Scan for the cell matching the given text and deliver its [X, Y] coordinate at center. 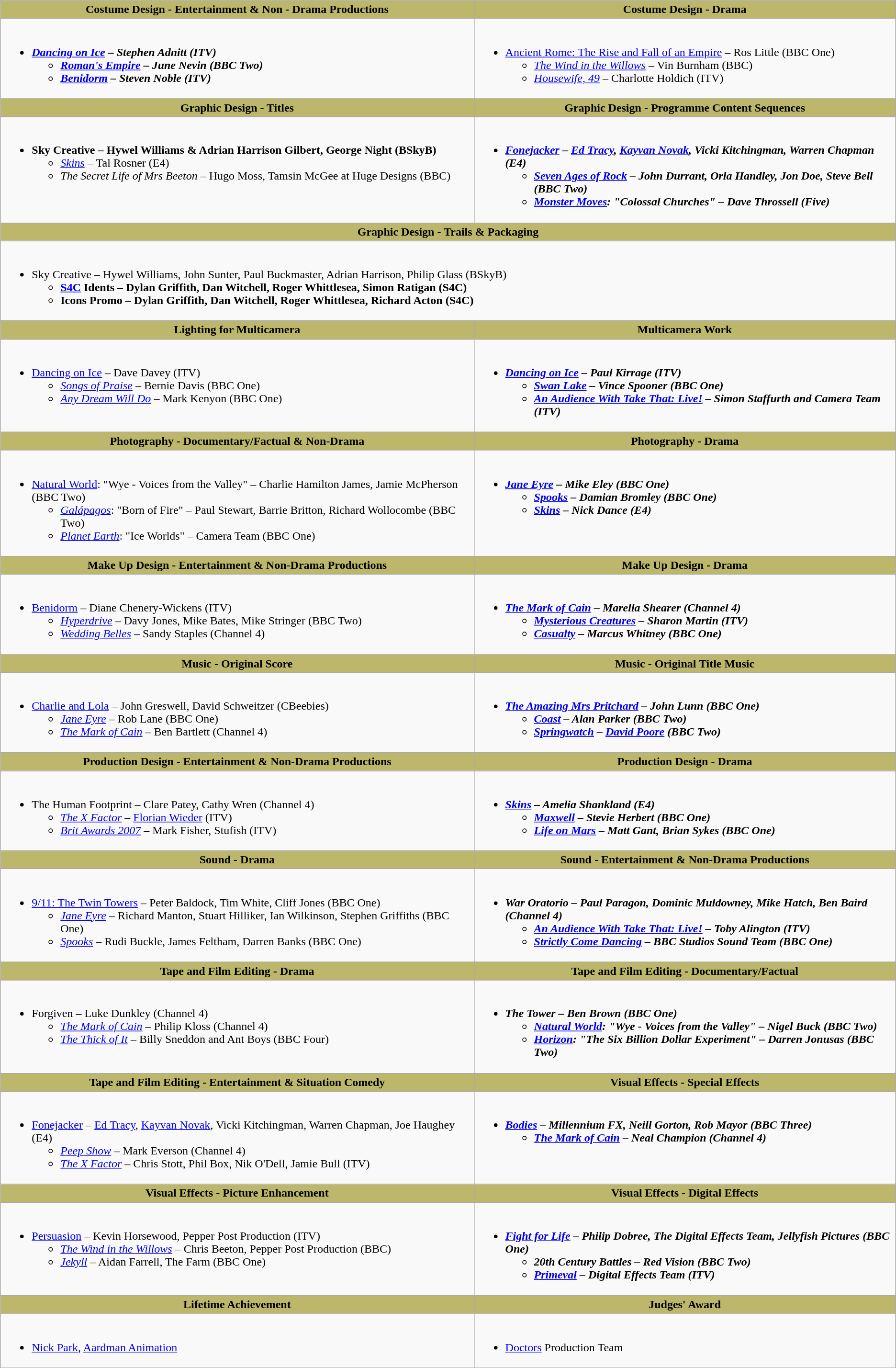
Costume Design - Drama [684, 10]
Graphic Design - Trails & Packaging [448, 232]
Graphic Design - Titles [237, 108]
Visual Effects - Digital Effects [684, 1193]
Production Design - Drama [684, 762]
The Mark of Cain – Marella Shearer (Channel 4)Mysterious Creatures – Sharon Martin (ITV)Casualty – Marcus Whitney (BBC One) [684, 614]
Dancing on Ice – Paul Kirrage (ITV)Swan Lake – Vince Spooner (BBC One)An Audience With Take That: Live! – Simon Staffurth and Camera Team (ITV) [684, 385]
Photography - Documentary/Factual & Non-Drama [237, 441]
Graphic Design - Programme Content Sequences [684, 108]
Forgiven – Luke Dunkley (Channel 4)The Mark of Cain – Philip Kloss (Channel 4)The Thick of It – Billy Sneddon and Ant Boys (BBC Four) [237, 1027]
Photography - Drama [684, 441]
Production Design - Entertainment & Non-Drama Productions [237, 762]
Bodies – Millennium FX, Neill Gorton, Rob Mayor (BBC Three)The Mark of Cain – Neal Champion (Channel 4) [684, 1138]
Dancing on Ice – Stephen Adnitt (ITV)Roman's Empire – June Nevin (BBC Two)Benidorm – Steven Noble (ITV) [237, 58]
Nick Park, Aardman Animation [237, 1341]
Tape and Film Editing - Drama [237, 971]
Judges' Award [684, 1304]
Lighting for Multicamera [237, 330]
Jane Eyre – Mike Eley (BBC One)Spooks – Damian Bromley (BBC One)Skins – Nick Dance (E4) [684, 503]
Dancing on Ice – Dave Davey (ITV)Songs of Praise – Bernie Davis (BBC One)Any Dream Will Do – Mark Kenyon (BBC One) [237, 385]
Visual Effects - Picture Enhancement [237, 1193]
Tape and Film Editing - Documentary/Factual [684, 971]
Benidorm – Diane Chenery-Wickens (ITV)Hyperdrive – Davy Jones, Mike Bates, Mike Stringer (BBC Two)Wedding Belles – Sandy Staples (Channel 4) [237, 614]
Lifetime Achievement [237, 1304]
Sound - Entertainment & Non-Drama Productions [684, 860]
Multicamera Work [684, 330]
Make Up Design - Entertainment & Non-Drama Productions [237, 565]
The Human Footprint – Clare Patey, Cathy Wren (Channel 4)The X Factor – Florian Wieder (ITV)Brit Awards 2007 – Mark Fisher, Stufish (ITV) [237, 811]
Charlie and Lola – John Greswell, David Schweitzer (CBeebies)Jane Eyre – Rob Lane (BBC One)The Mark of Cain – Ben Bartlett (Channel 4) [237, 712]
Make Up Design - Drama [684, 565]
Visual Effects - Special Effects [684, 1082]
Sound - Drama [237, 860]
Costume Design - Entertainment & Non - Drama Productions [237, 10]
Ancient Rome: The Rise and Fall of an Empire – Ros Little (BBC One)The Wind in the Willows – Vin Burnham (BBC)Housewife, 49 – Charlotte Holdich (ITV) [684, 58]
Skins – Amelia Shankland (E4)Maxwell – Stevie Herbert (BBC One)Life on Mars – Matt Gant, Brian Sykes (BBC One) [684, 811]
Music - Original Title Music [684, 663]
Tape and Film Editing - Entertainment & Situation Comedy [237, 1082]
The Amazing Mrs Pritchard – John Lunn (BBC One)Coast – Alan Parker (BBC Two)Springwatch – David Poore (BBC Two) [684, 712]
Doctors Production Team [684, 1341]
Music - Original Score [237, 663]
